Detect which cell encompasses the target text, then output its [X, Y] center coordinate. 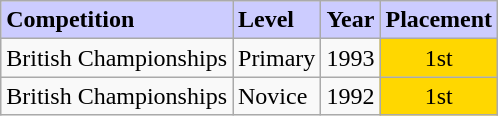
1993 [350, 58]
Competition [117, 20]
1992 [350, 96]
Placement [439, 20]
Primary [276, 58]
Level [276, 20]
Novice [276, 96]
Year [350, 20]
